From the cell containing the given text, extract its center point as [x, y] coordinate. 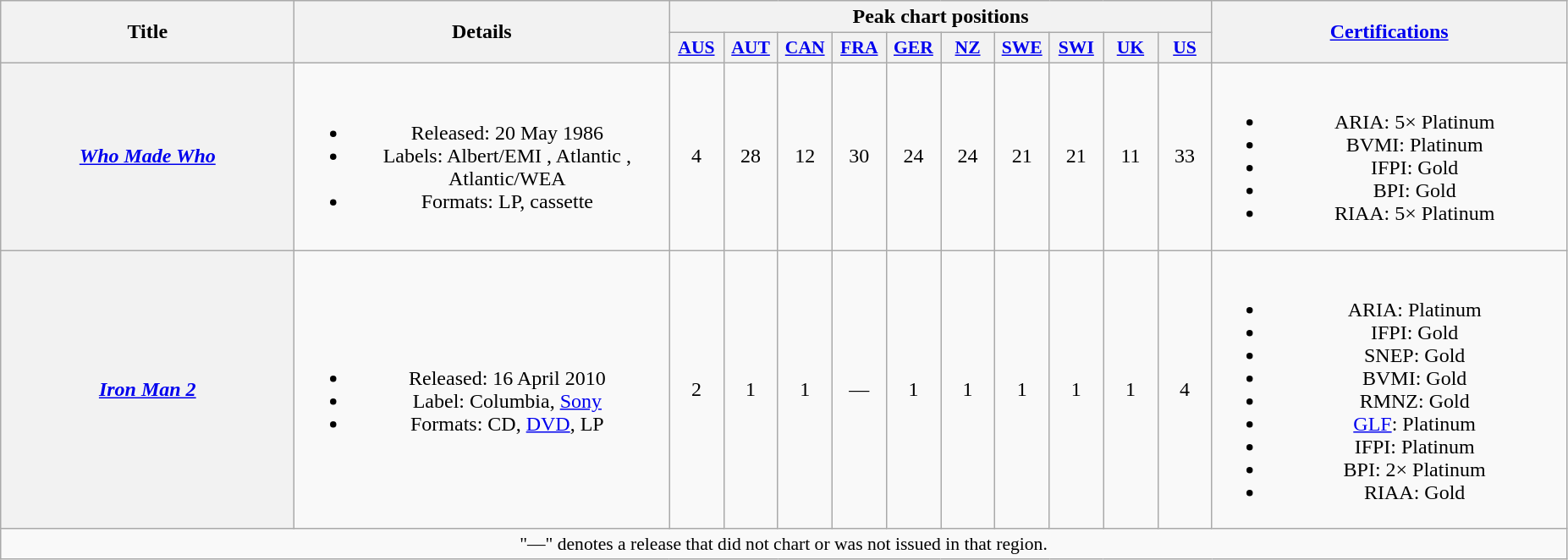
FRA [859, 48]
11 [1131, 156]
28 [751, 156]
30 [859, 156]
12 [805, 156]
2 [696, 389]
"—" denotes a release that did not chart or was not issued in that region. [784, 544]
Title [147, 32]
Certifications [1389, 32]
CAN [805, 48]
Released: 16 April 2010Label: Columbia, Sony Formats: CD, DVD, LP [482, 389]
NZ [968, 48]
Iron Man 2 [147, 389]
UK [1131, 48]
US [1185, 48]
33 [1185, 156]
Released: 20 May 1986Labels: Albert/EMI , Atlantic , Atlantic/WEA Formats: LP, cassette [482, 156]
SWE [1022, 48]
ARIA: 5× PlatinumBVMI: PlatinumIFPI: GoldBPI: GoldRIAA: 5× Platinum [1389, 156]
AUT [751, 48]
ARIA: PlatinumIFPI: GoldSNEP: GoldBVMI: GoldRMNZ: GoldGLF: PlatinumIFPI: PlatinumBPI: 2× PlatinumRIAA: Gold [1389, 389]
Who Made Who [147, 156]
Details [482, 32]
— [859, 389]
AUS [696, 48]
Peak chart positions [941, 17]
GER [913, 48]
SWI [1076, 48]
